Pinpoint the cell where the given text exists, returning its [X, Y] midpoint coordinate. 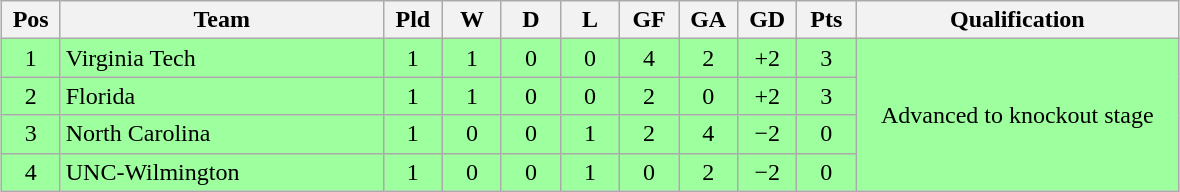
Team [222, 20]
Florida [222, 96]
Advanced to knockout stage [1018, 115]
Virginia Tech [222, 58]
GA [708, 20]
Pts [826, 20]
D [530, 20]
GF [650, 20]
UNC-Wilmington [222, 172]
W [472, 20]
North Carolina [222, 134]
GD [768, 20]
Qualification [1018, 20]
Pld [412, 20]
L [590, 20]
Pos [30, 20]
